Search for the cell housing the specified text and yield its [x, y] center coordinate. 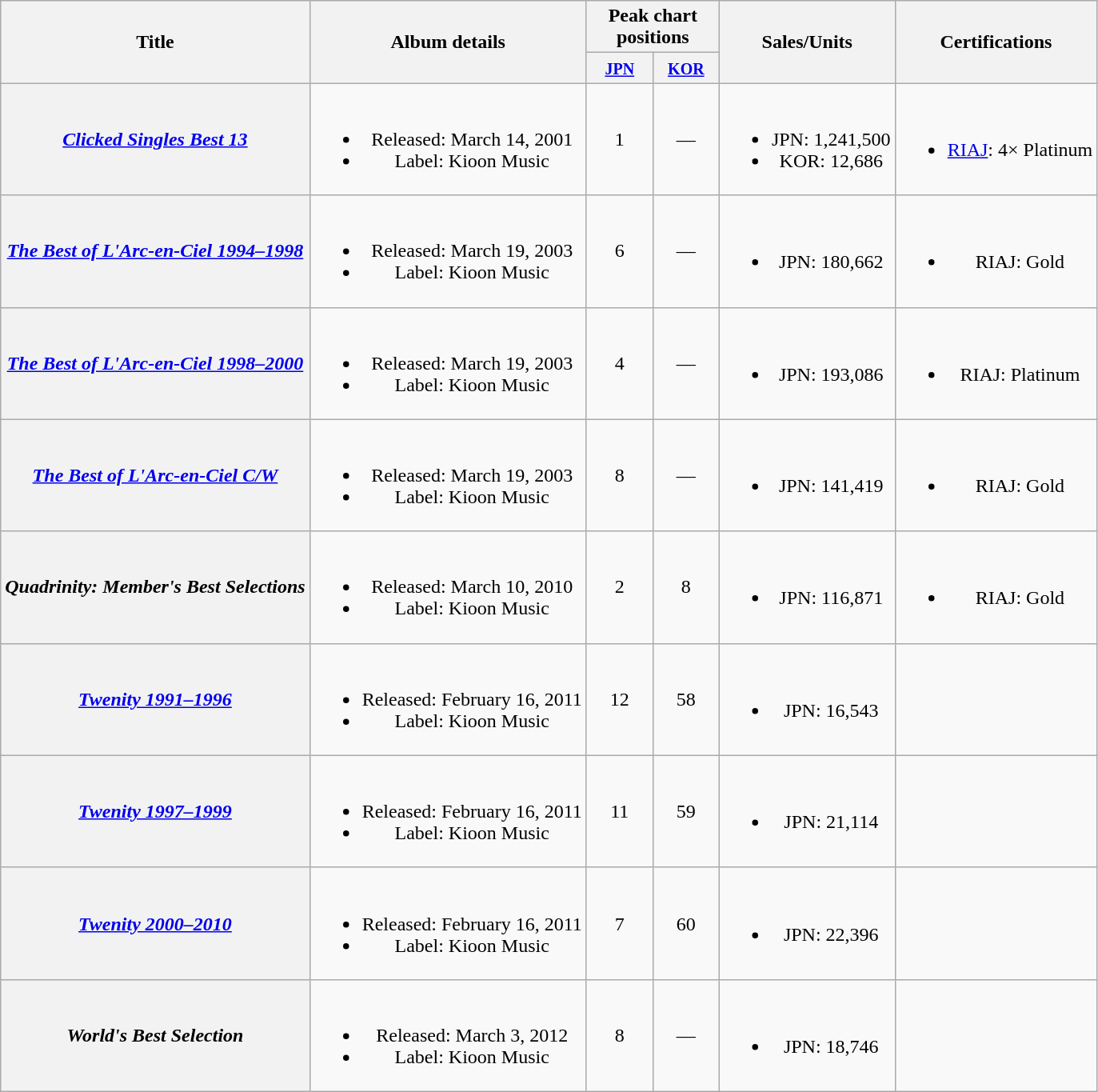
59 [686, 811]
JPN: 16,543 [807, 699]
The Best of L'Arc-en-Ciel 1998–2000 [155, 363]
2 [619, 587]
7 [619, 923]
JPN: 193,086 [807, 363]
World's Best Selection [155, 1035]
58 [686, 699]
11 [619, 811]
60 [686, 923]
RIAJ: 4× Platinum [996, 139]
JPN: 180,662 [807, 251]
The Best of L'Arc-en-Ciel 1994–1998 [155, 251]
4 [619, 363]
JPN: 21,114 [807, 811]
Quadrinity: Member's Best Selections [155, 587]
RIAJ: Platinum [996, 363]
KOR [686, 68]
Peak chart positions [653, 27]
Album details [448, 42]
Certifications [996, 42]
JPN: 116,871 [807, 587]
Title [155, 42]
Twenity 1997–1999 [155, 811]
Sales/Units [807, 42]
Clicked Singles Best 13 [155, 139]
1 [619, 139]
JPN [619, 68]
Twenity 1991–1996 [155, 699]
JPN: 1,241,500KOR: 12,686 [807, 139]
Twenity 2000–2010 [155, 923]
JPN: 141,419 [807, 475]
The Best of L'Arc-en-Ciel C/W [155, 475]
Released: March 14, 2001Label: Kioon Music [448, 139]
12 [619, 699]
Released: March 10, 2010Label: Kioon Music [448, 587]
JPN: 22,396 [807, 923]
JPN: 18,746 [807, 1035]
Released: March 3, 2012Label: Kioon Music [448, 1035]
6 [619, 251]
